Capture the cell that displays the provided text and extract its (x, y) central coordinate. 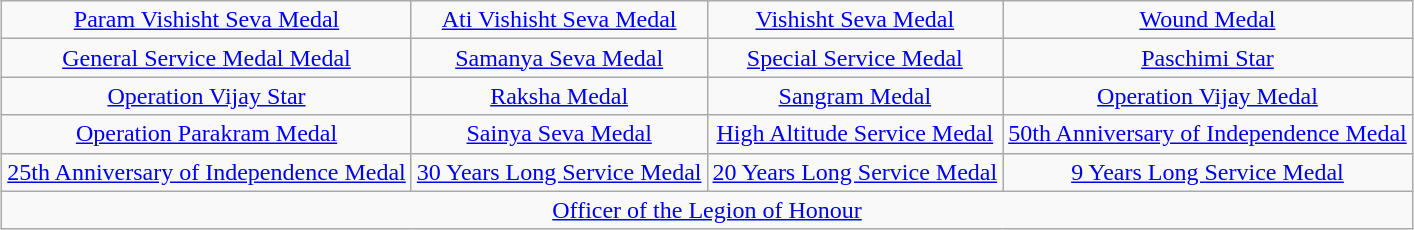
50th Anniversary of Independence Medal (1208, 134)
20 Years Long Service Medal (855, 172)
Operation Vijay Medal (1208, 96)
Officer of the Legion of Honour (708, 210)
Paschimi Star (1208, 58)
25th Anniversary of Independence Medal (207, 172)
9 Years Long Service Medal (1208, 172)
30 Years Long Service Medal (559, 172)
Special Service Medal (855, 58)
Operation Vijay Star (207, 96)
Operation Parakram Medal (207, 134)
Samanya Seva Medal (559, 58)
High Altitude Service Medal (855, 134)
Vishisht Seva Medal (855, 20)
Param Vishisht Seva Medal (207, 20)
Sainya Seva Medal (559, 134)
Ati Vishisht Seva Medal (559, 20)
Raksha Medal (559, 96)
Wound Medal (1208, 20)
Sangram Medal (855, 96)
General Service Medal Medal (207, 58)
